Return the [x, y] coordinate for the center point of the cell that contains the specified text.  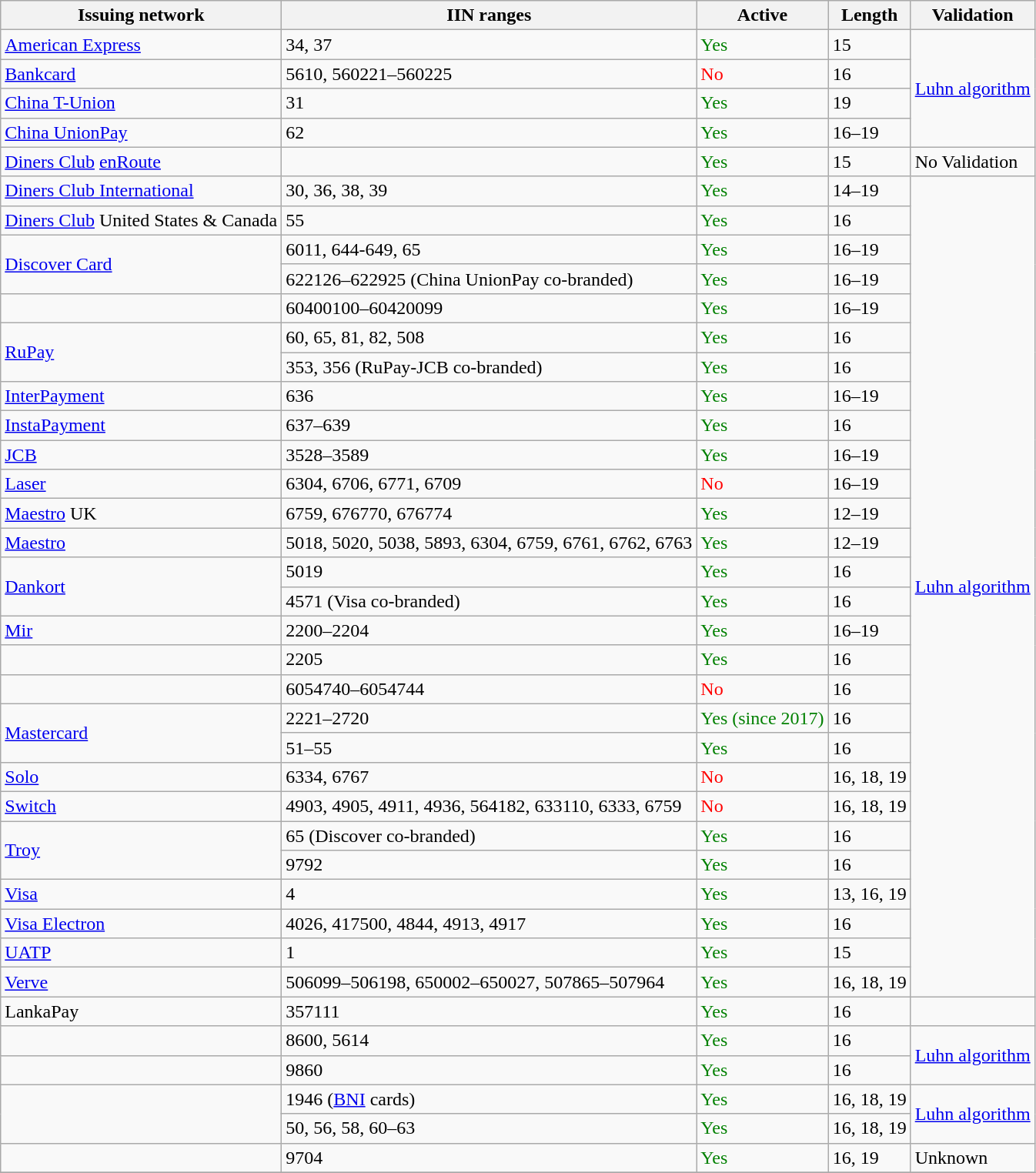
9792 [490, 865]
Verve [142, 982]
1946 (BNI cards) [490, 1099]
60, 65, 81, 82, 508 [490, 337]
Switch [142, 806]
Visa [142, 894]
31 [490, 103]
LankaPay [142, 1011]
622126–622925 (China UnionPay co-branded) [490, 279]
2205 [490, 660]
Validation [973, 15]
No Validation [973, 162]
American Express [142, 45]
3528–3589 [490, 455]
Diners Club International [142, 191]
UATP [142, 953]
Visa Electron [142, 924]
Solo [142, 777]
14–19 [870, 191]
Maestro UK [142, 513]
9860 [490, 1070]
Mir [142, 630]
6304, 6706, 6771, 6709 [490, 484]
Unknown [973, 1158]
China UnionPay [142, 132]
55 [490, 220]
6054740–6054744 [490, 689]
Dankort [142, 586]
636 [490, 396]
Yes (since 2017) [762, 718]
6011, 644-649, 65 [490, 249]
60400100–60420099 [490, 308]
2221–2720 [490, 718]
InstaPayment [142, 426]
6759, 676770, 676774 [490, 513]
506099–506198, 650002–650027, 507865–507964 [490, 982]
50, 56, 58, 60–63 [490, 1128]
5019 [490, 572]
JCB [142, 455]
IIN ranges [490, 15]
62 [490, 132]
Bankcard [142, 74]
4571 (Visa co-branded) [490, 601]
Diners Club enRoute [142, 162]
5610, 560221–560225 [490, 74]
357111 [490, 1011]
353, 356 (RuPay-JCB co-branded) [490, 367]
Discover Card [142, 264]
2200–2204 [490, 630]
5018, 5020, 5038, 5893, 6304, 6759, 6761, 6762, 6763 [490, 543]
30, 36, 38, 39 [490, 191]
Issuing network [142, 15]
Length [870, 15]
Laser [142, 484]
9704 [490, 1158]
16, 19 [870, 1158]
Diners Club United States & Canada [142, 220]
637–639 [490, 426]
Mastercard [142, 733]
13, 16, 19 [870, 894]
Troy [142, 850]
China T-Union [142, 103]
6334, 6767 [490, 777]
65 (Discover co-branded) [490, 835]
19 [870, 103]
Active [762, 15]
4026, 417500, 4844, 4913, 4917 [490, 924]
51–55 [490, 747]
4903, 4905, 4911, 4936, 564182, 633110, 6333, 6759 [490, 806]
4 [490, 894]
8600, 5614 [490, 1041]
1 [490, 953]
RuPay [142, 352]
InterPayment [142, 396]
Maestro [142, 543]
34, 37 [490, 45]
